Return [X, Y] of the center of cell containing provided text 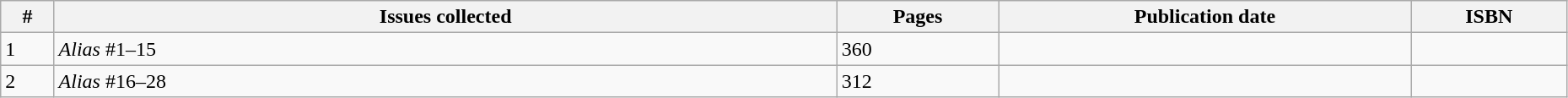
2 [27, 81]
1 [27, 49]
Pages [918, 17]
360 [918, 49]
# [27, 17]
Alias #16–28 [445, 81]
ISBN [1489, 17]
Alias #1–15 [445, 49]
Issues collected [445, 17]
Publication date [1205, 17]
312 [918, 81]
